Pinpoint the cell where the given text exists, returning its (x, y) midpoint coordinate. 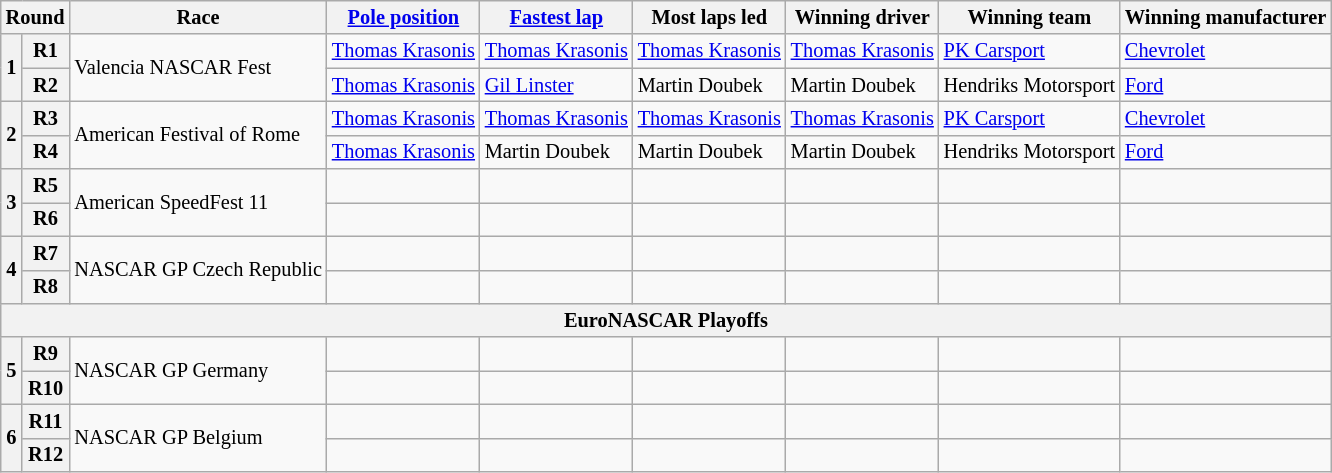
1 (12, 68)
American Festival of Rome (198, 134)
Round (36, 17)
R8 (46, 287)
6 (12, 438)
R3 (46, 118)
EuroNASCAR Playoffs (666, 320)
R7 (46, 253)
R10 (46, 388)
R2 (46, 85)
2 (12, 134)
NASCAR GP Belgium (198, 438)
American SpeedFest 11 (198, 202)
R6 (46, 219)
Race (198, 17)
4 (12, 270)
R5 (46, 186)
R1 (46, 51)
Gil Linster (556, 85)
Most laps led (710, 17)
R9 (46, 354)
3 (12, 202)
Pole position (404, 17)
5 (12, 370)
R11 (46, 421)
Winning manufacturer (1226, 17)
Fastest lap (556, 17)
R4 (46, 152)
NASCAR GP Germany (198, 370)
NASCAR GP Czech Republic (198, 270)
Winning driver (862, 17)
R12 (46, 455)
Winning team (1030, 17)
Valencia NASCAR Fest (198, 68)
